Provide the [X, Y] coordinate of the cell's center where the given text is located.  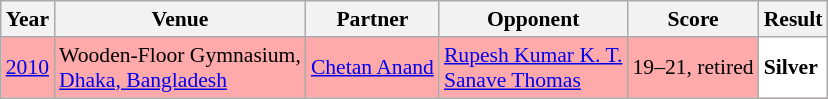
Wooden-Floor Gymnasium,Dhaka, Bangladesh [180, 68]
Score [692, 19]
Chetan Anand [372, 68]
Partner [372, 19]
19–21, retired [692, 68]
2010 [28, 68]
Result [794, 19]
Venue [180, 19]
Opponent [534, 19]
Year [28, 19]
Rupesh Kumar K. T. Sanave Thomas [534, 68]
Silver [794, 68]
